Search for the cell housing the specified text and yield its (x, y) center coordinate. 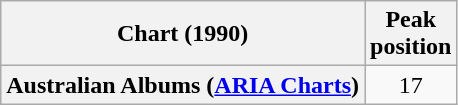
Australian Albums (ARIA Charts) (183, 85)
Chart (1990) (183, 34)
17 (411, 85)
Peakposition (411, 34)
